Return (X, Y) of the center of cell containing provided text 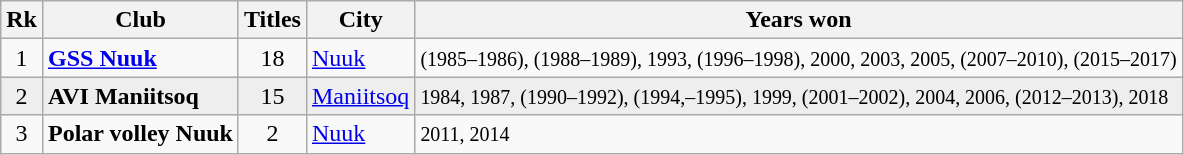
3 (22, 134)
2011, 2014 (798, 134)
AVI Maniitsoq (140, 96)
Rk (22, 20)
(1985–1986), (1988–1989), 1993, (1996–1998), 2000, 2003, 2005, (2007–2010), (2015–2017) (798, 58)
City (360, 20)
Titles (272, 20)
15 (272, 96)
Maniitsoq (360, 96)
1 (22, 58)
1984, 1987, (1990–1992), (1994,–1995), 1999, (2001–2002), 2004, 2006, (2012–2013), 2018 (798, 96)
18 (272, 58)
GSS Nuuk (140, 58)
Club (140, 20)
Years won (798, 20)
Polar volley Nuuk (140, 134)
